Locate the cell with the specified text and output its [x, y] center coordinate. 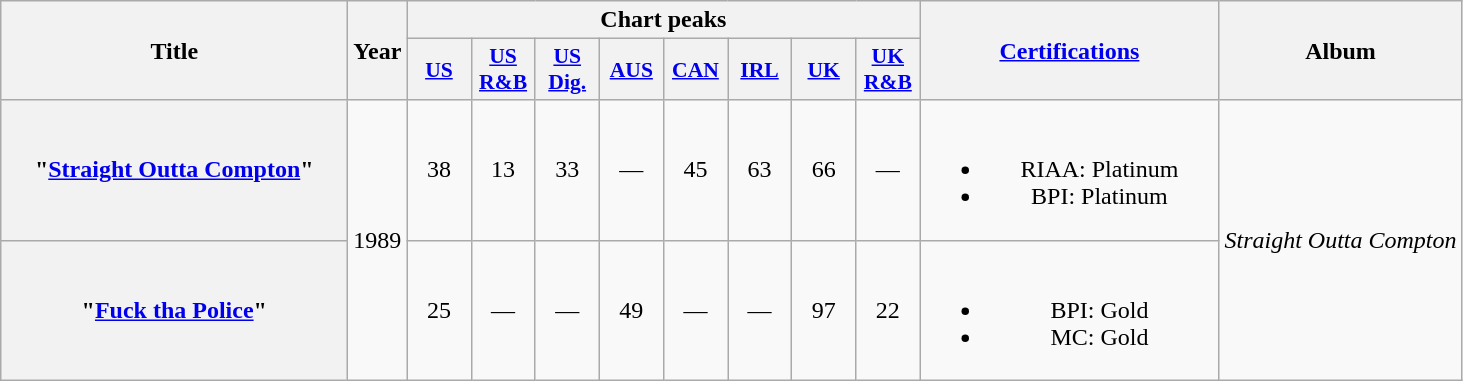
AUS [631, 70]
"Straight Outta Compton" [174, 170]
UK [824, 70]
Straight Outta Compton [1340, 240]
"Fuck tha Police" [174, 310]
UKR&B [888, 70]
22 [888, 310]
97 [824, 310]
CAN [695, 70]
IRL [760, 70]
66 [824, 170]
13 [503, 170]
49 [631, 310]
1989 [378, 240]
33 [567, 170]
Title [174, 50]
63 [760, 170]
Album [1340, 50]
38 [439, 170]
US [439, 70]
USR&B [503, 70]
RIAA: PlatinumBPI: Platinum [1070, 170]
45 [695, 170]
Chart peaks [664, 20]
Certifications [1070, 50]
Year [378, 50]
25 [439, 310]
BPI: GoldMC: Gold [1070, 310]
USDig. [567, 70]
